Pinpoint the cell where the given text exists, returning its (x, y) midpoint coordinate. 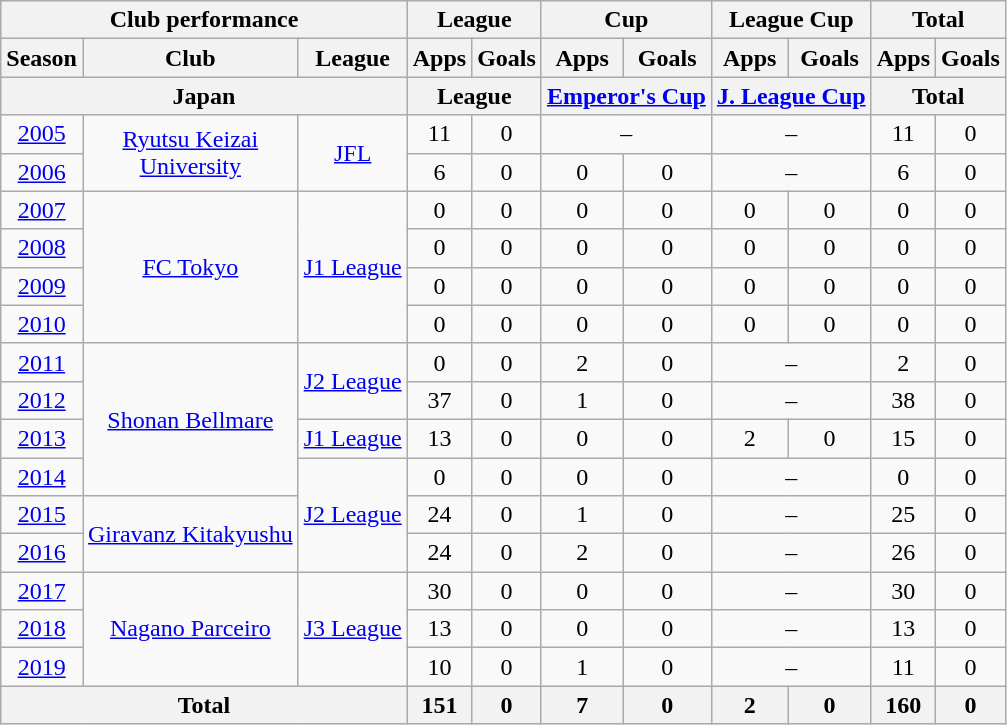
2016 (42, 553)
Shonan Bellmare (190, 419)
League Cup (791, 20)
15 (903, 438)
Japan (204, 96)
J. League Cup (791, 96)
Club performance (204, 20)
Season (42, 58)
Giravanz Kitakyushu (190, 534)
2012 (42, 400)
38 (903, 400)
2006 (42, 172)
Cup (626, 20)
2019 (42, 667)
151 (439, 705)
37 (439, 400)
10 (439, 667)
26 (903, 553)
25 (903, 515)
2017 (42, 591)
Club (190, 58)
Nagano Parceiro (190, 629)
2009 (42, 286)
Ryutsu KeizaiUniversity (190, 153)
FC Tokyo (190, 267)
2014 (42, 477)
2010 (42, 324)
7 (582, 705)
2008 (42, 248)
2007 (42, 210)
JFL (352, 153)
J3 League (352, 629)
2011 (42, 362)
2005 (42, 134)
160 (903, 705)
Emperor's Cup (626, 96)
2013 (42, 438)
2018 (42, 629)
2015 (42, 515)
